For the text-containing cell, return its midpoint in (X, Y) coordinate format. 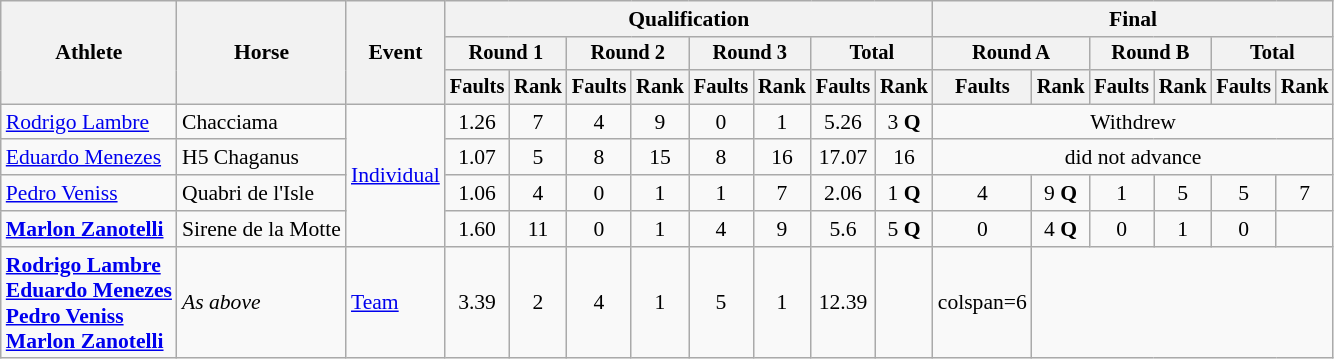
Event (396, 52)
Pedro Veniss (89, 193)
Chacciama (262, 122)
Round A (1012, 54)
5.6 (843, 229)
Withdrew (1134, 122)
1.60 (477, 229)
colspan=6 (982, 303)
Rodrigo Lambre (89, 122)
1.26 (477, 122)
Rodrigo LambreEduardo MenezesPedro VenissMarlon Zanotelli (89, 303)
5 Q (904, 229)
Team (396, 303)
1 Q (904, 193)
9 Q (1061, 193)
Horse (262, 52)
Round 3 (750, 54)
3 Q (904, 122)
Marlon Zanotelli (89, 229)
Athlete (89, 52)
As above (262, 303)
Sirene de la Motte (262, 229)
Round 1 (506, 54)
Quabri de l'Isle (262, 193)
15 (660, 158)
1.07 (477, 158)
Final (1134, 19)
12.39 (843, 303)
Eduardo Menezes (89, 158)
did not advance (1134, 158)
1.06 (477, 193)
2 (538, 303)
H5 Chaganus (262, 158)
Individual (396, 175)
Round B (1150, 54)
Round 2 (628, 54)
4 Q (1061, 229)
5.26 (843, 122)
11 (538, 229)
Qualification (689, 19)
2.06 (843, 193)
3.39 (477, 303)
17.07 (843, 158)
